Detect which cell encompasses the target text, then output its [x, y] center coordinate. 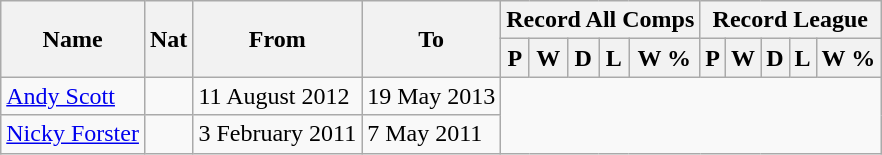
7 May 2011 [432, 134]
11 August 2012 [278, 96]
Name [73, 39]
Record All Comps [600, 20]
19 May 2013 [432, 96]
3 February 2011 [278, 134]
To [432, 39]
Nicky Forster [73, 134]
Record League [790, 20]
Andy Scott [73, 96]
From [278, 39]
Nat [168, 39]
